Locate the cell with the specified text and output its (x, y) center coordinate. 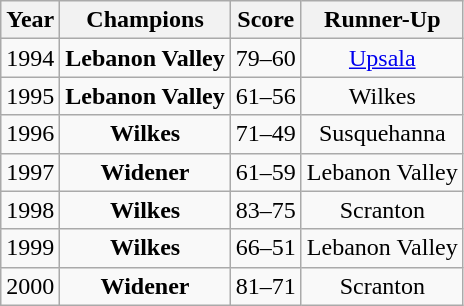
61–56 (266, 96)
1997 (30, 172)
2000 (30, 286)
71–49 (266, 134)
Year (30, 20)
Score (266, 20)
1994 (30, 58)
1999 (30, 248)
Champions (145, 20)
1995 (30, 96)
61–59 (266, 172)
83–75 (266, 210)
1996 (30, 134)
Runner-Up (382, 20)
Susquehanna (382, 134)
81–71 (266, 286)
79–60 (266, 58)
Upsala (382, 58)
1998 (30, 210)
66–51 (266, 248)
